Return the (x, y) coordinate for the center point of the cell that contains the specified text.  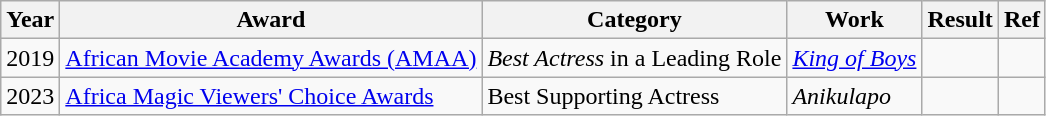
Anikulapo (854, 96)
Best Supporting Actress (634, 96)
King of Boys (854, 58)
Result (960, 20)
Year (30, 20)
Category (634, 20)
African Movie Academy Awards (AMAA) (271, 58)
Ref (1022, 20)
Award (271, 20)
2019 (30, 58)
2023 (30, 96)
Best Actress in a Leading Role (634, 58)
Africa Magic Viewers' Choice Awards (271, 96)
Work (854, 20)
